Scan for the cell matching the given text and deliver its (X, Y) coordinate at center. 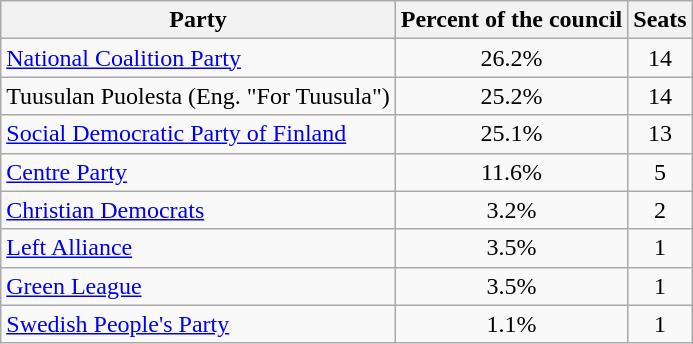
Tuusulan Puolesta (Eng. "For Tuusula") (198, 96)
Social Democratic Party of Finland (198, 134)
Seats (660, 20)
2 (660, 210)
National Coalition Party (198, 58)
11.6% (512, 172)
Centre Party (198, 172)
Left Alliance (198, 248)
Percent of the council (512, 20)
13 (660, 134)
Swedish People's Party (198, 324)
Party (198, 20)
25.1% (512, 134)
Christian Democrats (198, 210)
3.2% (512, 210)
Green League (198, 286)
5 (660, 172)
25.2% (512, 96)
26.2% (512, 58)
1.1% (512, 324)
